Identify which cell holds the provided text, then report its (X, Y) central coordinate. 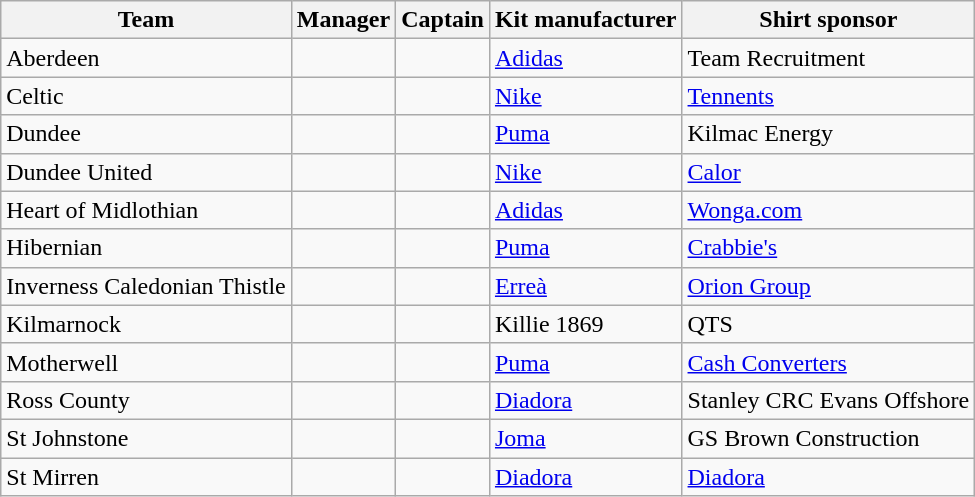
Killie 1869 (586, 324)
Team Recruitment (828, 58)
Dundee (146, 134)
Celtic (146, 96)
Orion Group (828, 286)
Kilmac Energy (828, 134)
Ross County (146, 400)
Heart of Midlothian (146, 210)
Kilmarnock (146, 324)
Motherwell (146, 362)
Wonga.com (828, 210)
Manager (343, 20)
Dundee United (146, 172)
Aberdeen (146, 58)
St Mirren (146, 477)
Hibernian (146, 248)
Inverness Caledonian Thistle (146, 286)
QTS (828, 324)
Erreà (586, 286)
Captain (443, 20)
Cash Converters (828, 362)
Stanley CRC Evans Offshore (828, 400)
GS Brown Construction (828, 438)
Tennents (828, 96)
St Johnstone (146, 438)
Kit manufacturer (586, 20)
Crabbie's (828, 248)
Calor (828, 172)
Shirt sponsor (828, 20)
Joma (586, 438)
Team (146, 20)
